For the text-containing cell, return its midpoint in (X, Y) coordinate format. 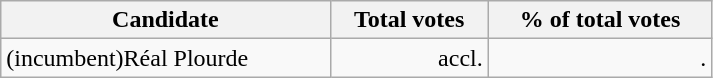
% of total votes (600, 20)
Candidate (166, 20)
. (600, 58)
accl. (409, 58)
Total votes (409, 20)
(incumbent)Réal Plourde (166, 58)
